Scan for the cell matching the given text and deliver its [x, y] coordinate at center. 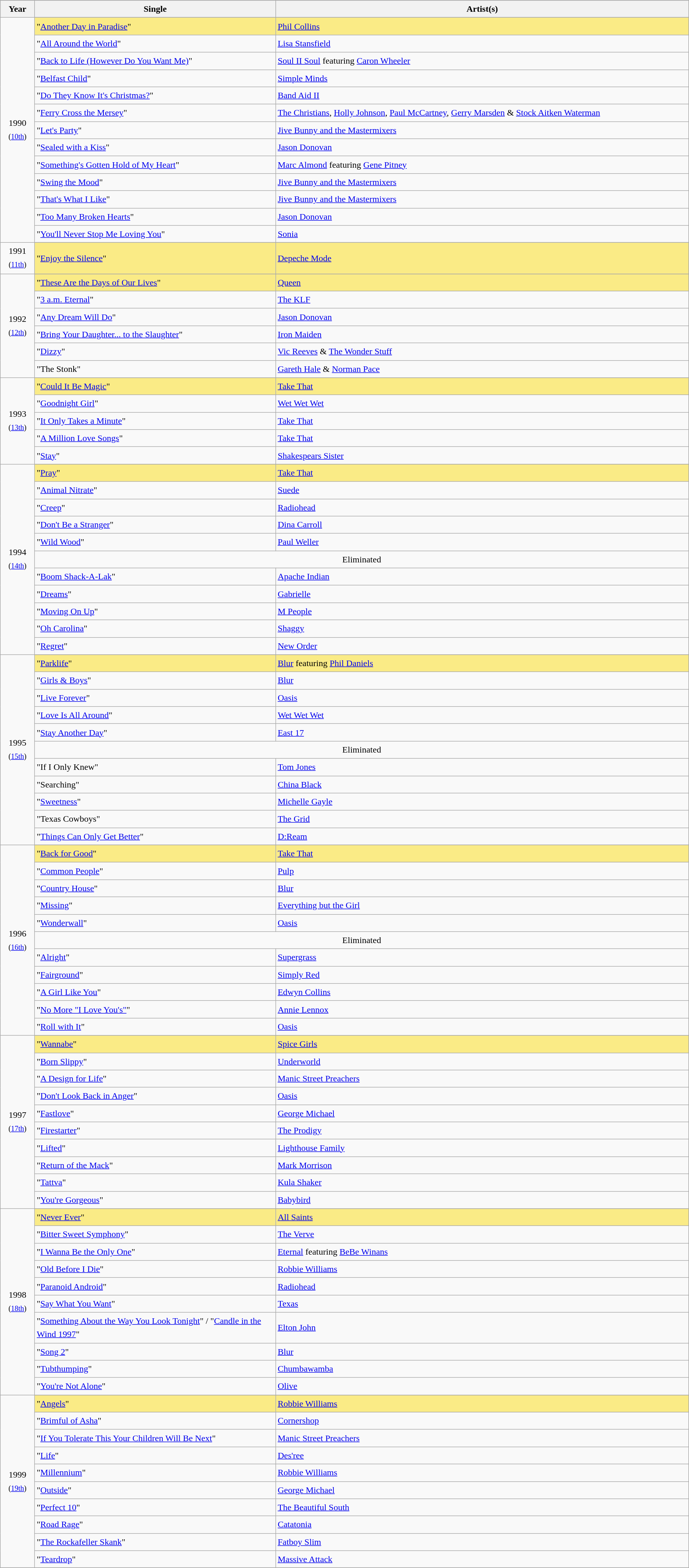
Tom Jones [482, 767]
"Live Forever" [155, 698]
"Wonderwall" [155, 923]
"Animal Nitrate" [155, 490]
"Outside" [155, 1490]
"Firestarter" [155, 1131]
"Swing the Mood" [155, 182]
"Return of the Mack" [155, 1165]
Michelle Gayle [482, 802]
The Verve [482, 1234]
"Angels" [155, 1404]
Massive Attack [482, 1560]
The Christians, Holly Johnson, Paul McCartney, Gerry Marsden & Stock Aitken Waterman [482, 113]
"All Around the World" [155, 43]
"That's What I Like" [155, 199]
"Could It Be Magic" [155, 386]
Texas [482, 1304]
"Moving On Up" [155, 611]
Catatonia [482, 1525]
Elton John [482, 1328]
"If I Only Knew" [155, 767]
Lisa Stansfield [482, 43]
"Searching" [155, 784]
"Sweetness" [155, 802]
1991 (11th) [18, 258]
Queen [482, 282]
The Beautiful South [482, 1507]
"Girls & Boys" [155, 680]
"Old Before I Die" [155, 1269]
Cornershop [482, 1421]
"Road Rage" [155, 1525]
"Things Can Only Get Better" [155, 836]
"Lifted" [155, 1148]
"Song 2" [155, 1351]
Depeche Mode [482, 258]
"Love Is All Around" [155, 715]
"Born Slippy" [155, 1062]
Suede [482, 490]
Babybird [482, 1200]
"Back to Life (However Do You Want Me)" [155, 61]
D:Ream [482, 836]
1993 (13th) [18, 421]
"Fastlove" [155, 1113]
Olive [482, 1386]
"Teardrop" [155, 1560]
"You're Gorgeous" [155, 1200]
1995 (15th) [18, 750]
Annie Lennox [482, 1009]
Year [18, 9]
"3 a.m. Eternal" [155, 299]
"The Stonk" [155, 369]
"Missing" [155, 906]
Eternal featuring BeBe Winans [482, 1252]
"Perfect 10" [155, 1507]
"Wannabe" [155, 1044]
Lighthouse Family [482, 1148]
Kula Shaker [482, 1182]
1997 (17th) [18, 1122]
1996 (16th) [18, 940]
"Belfast Child" [155, 78]
"The Rockafeller Skank" [155, 1542]
"A Design for Life" [155, 1078]
Simple Minds [482, 78]
"Another Day in Paradise" [155, 26]
Dina Carroll [482, 525]
"Don't Look Back in Anger" [155, 1096]
"No More "I Love You's"" [155, 1009]
"You're Not Alone" [155, 1386]
"Roll with It" [155, 1027]
"Tattva" [155, 1182]
Des'ree [482, 1455]
1998 (18th) [18, 1302]
Band Aid II [482, 96]
"Say What You Want" [155, 1304]
"Country House" [155, 888]
"These Are the Days of Our Lives" [155, 282]
Phil Collins [482, 26]
All Saints [482, 1217]
M People [482, 611]
Chumbawamba [482, 1369]
"Tubthumping" [155, 1369]
"If You Tolerate This Your Children Will Be Next" [155, 1438]
Pulp [482, 871]
Iron Maiden [482, 334]
"Bitter Sweet Symphony" [155, 1234]
"Fairground" [155, 975]
"Never Ever" [155, 1217]
"Parklife" [155, 664]
"Creep" [155, 508]
Edwyn Collins [482, 992]
Underworld [482, 1062]
"Let's Party" [155, 130]
"Enjoy the Silence" [155, 258]
"I Wanna Be the Only One" [155, 1252]
"Wild Wood" [155, 542]
"Life" [155, 1455]
"Common People" [155, 871]
The Grid [482, 819]
New Order [482, 646]
"Goodnight Girl" [155, 404]
China Black [482, 784]
Shakespears Sister [482, 455]
Paul Weller [482, 542]
"Any Dream Will Do" [155, 317]
Soul II Soul featuring Caron Wheeler [482, 61]
"Something's Gotten Hold of My Heart" [155, 165]
1990 (10th) [18, 130]
Vic Reeves & The Wonder Stuff [482, 352]
"Pray" [155, 473]
"Dreams" [155, 594]
"Bring Your Daughter... to the Slaughter" [155, 334]
1994 (14th) [18, 559]
Everything but the Girl [482, 906]
Shaggy [482, 628]
Supergrass [482, 958]
Blur featuring Phil Daniels [482, 664]
"Don't Be a Stranger" [155, 525]
Single [155, 9]
Simply Red [482, 975]
Gareth Hale & Norman Pace [482, 369]
"Stay" [155, 455]
"Oh Carolina" [155, 628]
1999 (19th) [18, 1482]
"Paranoid Android" [155, 1287]
"Millennium" [155, 1473]
"Ferry Cross the Mersey" [155, 113]
"Too Many Broken Hearts" [155, 217]
"Dizzy" [155, 352]
1992 (12th) [18, 326]
"Texas Cowboys" [155, 819]
"A Million Love Songs" [155, 438]
Spice Girls [482, 1044]
"You'll Never Stop Me Loving You" [155, 234]
"Stay Another Day" [155, 733]
Marc Almond featuring Gene Pitney [482, 165]
The KLF [482, 299]
East 17 [482, 733]
"Something About the Way You Look Tonight" / "Candle in the Wind 1997" [155, 1328]
"It Only Takes a Minute" [155, 421]
"Sealed with a Kiss" [155, 147]
Fatboy Slim [482, 1542]
"Do They Know It's Christmas?" [155, 96]
Apache Indian [482, 577]
Gabrielle [482, 594]
"Boom Shack-A-Lak" [155, 577]
"Regret" [155, 646]
"Brimful of Asha" [155, 1421]
"Back for Good" [155, 853]
"Alright" [155, 958]
The Prodigy [482, 1131]
Mark Morrison [482, 1165]
"A Girl Like You" [155, 992]
Sonia [482, 234]
Artist(s) [482, 9]
